Return the (X, Y) coordinate for the center point of the cell that contains the specified text.  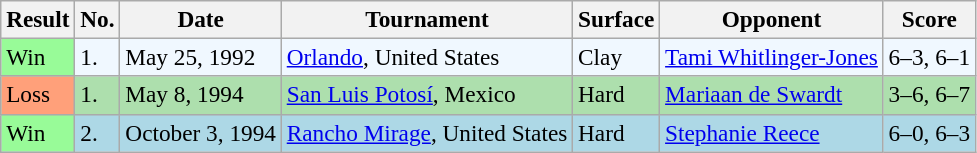
Loss (38, 95)
Tami Whitlinger-Jones (772, 57)
Clay (616, 57)
6–0, 6–3 (929, 133)
May 25, 1992 (200, 57)
Rancho Mirage, United States (426, 133)
Result (38, 19)
San Luis Potosí, Mexico (426, 95)
Surface (616, 19)
October 3, 1994 (200, 133)
Orlando, United States (426, 57)
Opponent (772, 19)
Score (929, 19)
Date (200, 19)
6–3, 6–1 (929, 57)
2. (98, 133)
Mariaan de Swardt (772, 95)
Tournament (426, 19)
May 8, 1994 (200, 95)
3–6, 6–7 (929, 95)
Stephanie Reece (772, 133)
No. (98, 19)
